Capture the cell that displays the provided text and extract its (X, Y) central coordinate. 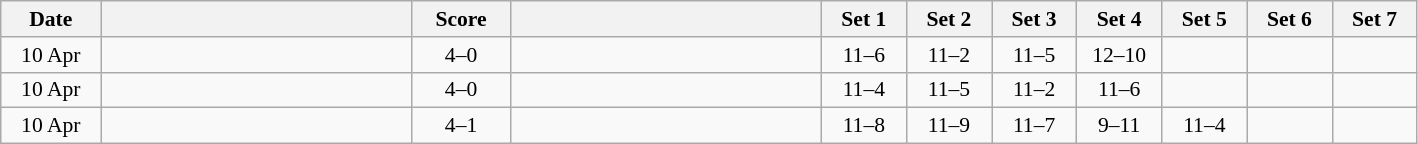
4–1 (461, 126)
11–7 (1034, 126)
11–9 (948, 126)
Set 4 (1120, 19)
Score (461, 19)
Set 7 (1374, 19)
12–10 (1120, 55)
Set 5 (1204, 19)
9–11 (1120, 126)
Date (51, 19)
Set 2 (948, 19)
Set 3 (1034, 19)
11–8 (864, 126)
Set 1 (864, 19)
Set 6 (1290, 19)
